Find where the given text appears and provide that cell's center as (x, y) coordinate. 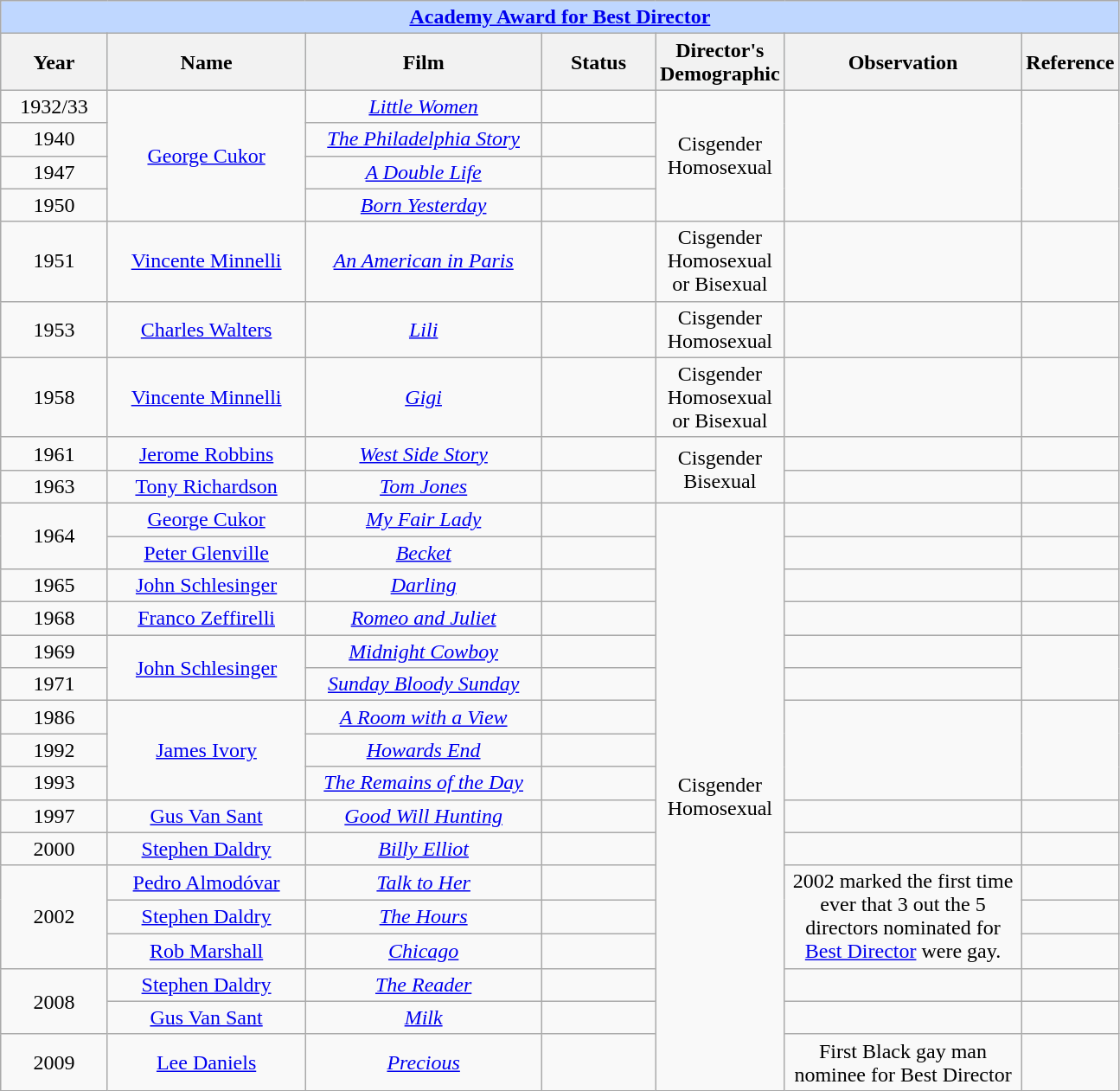
1971 (54, 684)
1951 (54, 261)
The Remains of the Day (424, 783)
1968 (54, 619)
Reference (1071, 62)
Gigi (424, 397)
1992 (54, 750)
1940 (54, 139)
Good Will Hunting (424, 816)
The Hours (424, 917)
James Ivory (206, 750)
1969 (54, 651)
1950 (54, 205)
2002 (54, 917)
Milk (424, 1017)
1932/33 (54, 106)
Pedro Almodóvar (206, 882)
Cisgender Bisexual (720, 470)
Tom Jones (424, 486)
Talk to Her (424, 882)
Franco Zeffirelli (206, 619)
Academy Award for Best Director (560, 17)
The Philadelphia Story (424, 139)
Jerome Robbins (206, 453)
Sunday Bloody Sunday (424, 684)
Born Yesterday (424, 205)
A Room with a View (424, 717)
Becket (424, 553)
Little Women (424, 106)
Darling (424, 586)
1965 (54, 586)
A Double Life (424, 172)
Name (206, 62)
2009 (54, 1062)
An American in Paris (424, 261)
Film (424, 62)
1997 (54, 816)
1947 (54, 172)
Romeo and Juliet (424, 619)
2008 (54, 1001)
Peter Glenville (206, 553)
Midnight Cowboy (424, 651)
Year (54, 62)
West Side Story (424, 453)
Tony Richardson (206, 486)
2000 (54, 849)
1964 (54, 536)
1961 (54, 453)
Precious (424, 1062)
Director's Demographic (720, 62)
1993 (54, 783)
1958 (54, 397)
Charles Walters (206, 329)
The Reader (424, 985)
Observation (903, 62)
Lee Daniels (206, 1062)
My Fair Lady (424, 519)
1963 (54, 486)
Howards End (424, 750)
2002 marked the first time ever that 3 out the 5 directors nominated for Best Director were gay. (903, 917)
1953 (54, 329)
Rob Marshall (206, 951)
First Black gay man nominee for Best Director (903, 1062)
Chicago (424, 951)
Billy Elliot (424, 849)
1986 (54, 717)
Lili (424, 329)
Status (598, 62)
